Pinpoint the cell where the given text exists, returning its [x, y] midpoint coordinate. 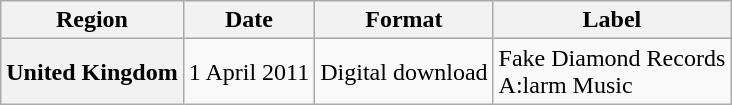
Region [92, 20]
Format [404, 20]
Label [612, 20]
1 April 2011 [249, 72]
Fake Diamond RecordsA:larm Music [612, 72]
United Kingdom [92, 72]
Digital download [404, 72]
Date [249, 20]
